Determine the (x, y) coordinate at the center of the cell enclosing the given text.  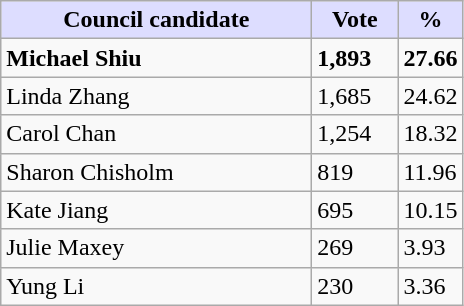
3.36 (430, 286)
% (430, 20)
Julie Maxey (156, 248)
Council candidate (156, 20)
269 (355, 248)
819 (355, 172)
24.62 (430, 96)
10.15 (430, 210)
Carol Chan (156, 134)
230 (355, 286)
3.93 (430, 248)
Linda Zhang (156, 96)
1,893 (355, 58)
1,254 (355, 134)
Vote (355, 20)
1,685 (355, 96)
27.66 (430, 58)
Michael Shiu (156, 58)
11.96 (430, 172)
Yung Li (156, 286)
Kate Jiang (156, 210)
18.32 (430, 134)
Sharon Chisholm (156, 172)
695 (355, 210)
